Determine the [X, Y] coordinate at the center of the cell enclosing the given text.  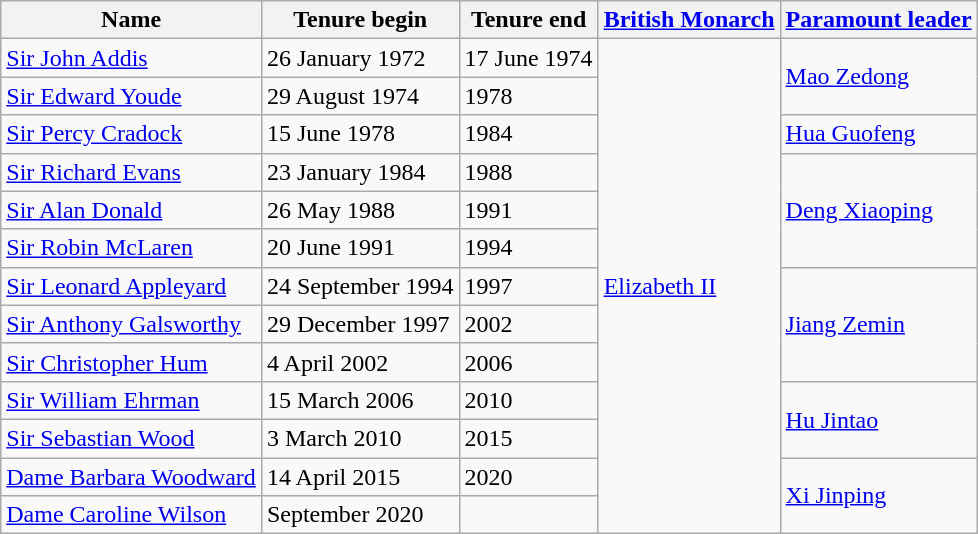
Sir Christopher Hum [132, 362]
2020 [528, 477]
Hua Guofeng [878, 134]
24 September 1994 [360, 286]
Hu Jintao [878, 419]
Deng Xiaoping [878, 210]
17 June 1974 [528, 58]
2006 [528, 362]
2010 [528, 400]
Tenure end [528, 20]
3 March 2010 [360, 438]
Tenure begin [360, 20]
1988 [528, 172]
26 January 1972 [360, 58]
Sir Edward Youde [132, 96]
Sir Percy Cradock [132, 134]
Dame Barbara Woodward [132, 477]
29 December 1997 [360, 324]
Sir Sebastian Wood [132, 438]
Xi Jinping [878, 496]
14 April 2015 [360, 477]
Name [132, 20]
1991 [528, 210]
Jiang Zemin [878, 324]
Dame Caroline Wilson [132, 515]
15 June 1978 [360, 134]
Paramount leader [878, 20]
Mao Zedong [878, 77]
1984 [528, 134]
Sir Robin McLaren [132, 248]
Sir Alan Donald [132, 210]
26 May 1988 [360, 210]
Elizabeth II [689, 286]
British Monarch [689, 20]
Sir Leonard Appleyard [132, 286]
20 June 1991 [360, 248]
2002 [528, 324]
Sir Anthony Galsworthy [132, 324]
Sir William Ehrman [132, 400]
23 January 1984 [360, 172]
1997 [528, 286]
29 August 1974 [360, 96]
2015 [528, 438]
4 April 2002 [360, 362]
Sir John Addis [132, 58]
Sir Richard Evans [132, 172]
September 2020 [360, 515]
1994 [528, 248]
15 March 2006 [360, 400]
1978 [528, 96]
